Scan for the cell matching the given text and deliver its (X, Y) coordinate at center. 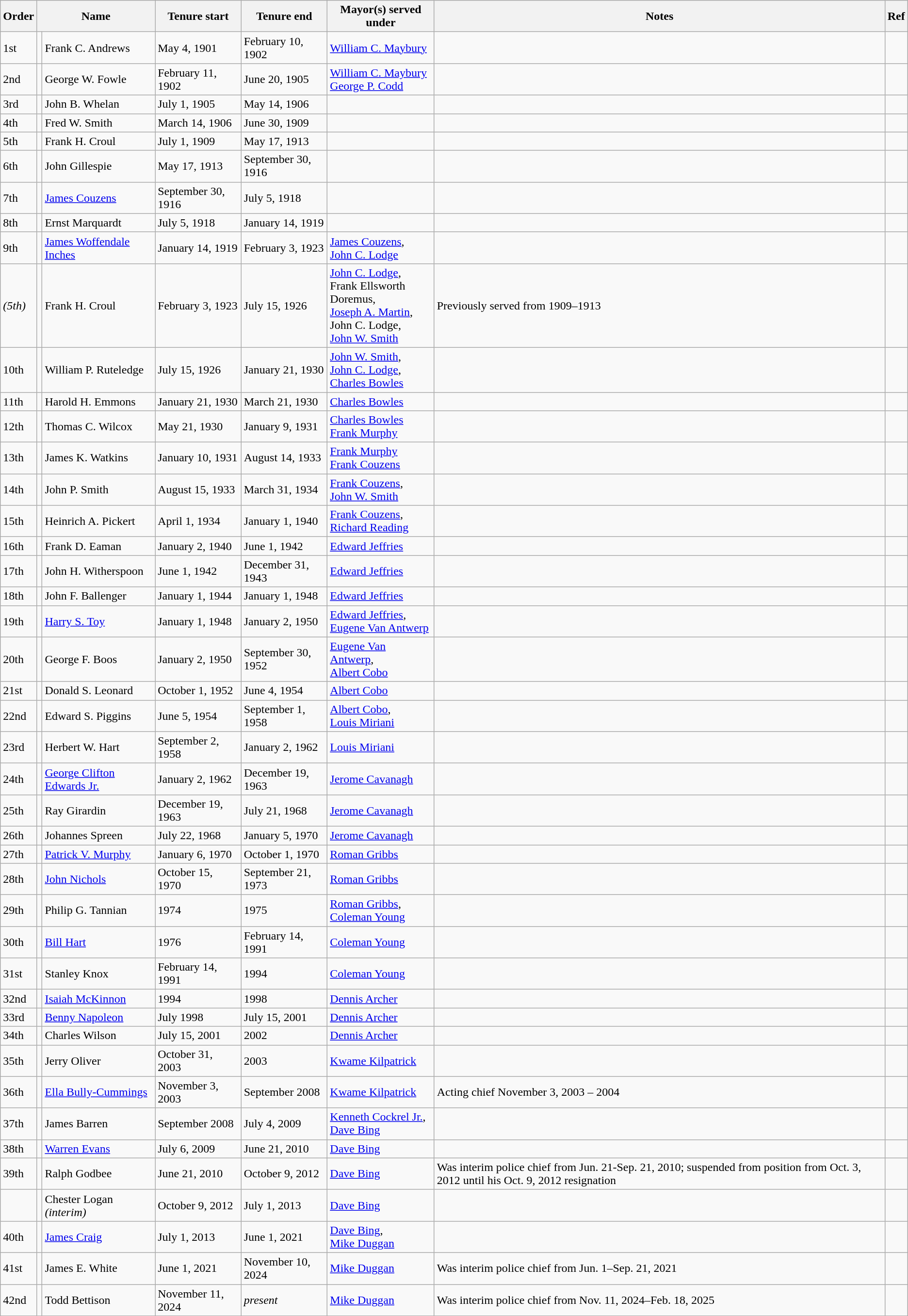
October 1, 1952 (198, 691)
13th (18, 458)
2002 (284, 1036)
Was interim police chief from Jun. 21-Sep. 21, 2010; suspended from position from Oct. 3, 2012 until his Oct. 9, 2012 resignation (660, 1174)
Previously served from 1909–1913 (660, 306)
John H. Witherspoon (99, 571)
William C. MayburyGeorge P. Codd (381, 80)
Eugene Van Antwerp,Albert Cobo (381, 659)
2nd (18, 80)
36th (18, 1092)
James Barren (99, 1123)
Herbert W. Hart (99, 747)
Notes (660, 16)
June 4, 1954 (284, 691)
41st (18, 1268)
Frank MurphyFrank Couzens (381, 458)
26th (18, 835)
39th (18, 1174)
December 31, 1943 (284, 571)
July 6, 2009 (198, 1149)
William P. Ruteledge (99, 370)
Name (96, 16)
Benny Napoleon (99, 1017)
March 14, 1906 (198, 123)
Heinrich A. Pickert (99, 521)
Jerry Oliver (99, 1060)
John B. Whelan (99, 104)
Fred W. Smith (99, 123)
14th (18, 490)
16th (18, 546)
June 20, 1905 (284, 80)
November 10, 2024 (284, 1268)
John C. Lodge,Frank Ellsworth Doremus,Joseph A. Martin,John C. Lodge, John W. Smith (381, 306)
John F. Ballenger (99, 596)
October 31, 2003 (198, 1060)
James K. Watkins (99, 458)
4th (18, 123)
Donald S. Leonard (99, 691)
March 21, 1930 (284, 401)
Tenure end (284, 16)
May 21, 1930 (198, 427)
Frank Couzens,John W. Smith (381, 490)
Mayor(s) served under (381, 16)
Chester Logan (interim) (99, 1205)
Dave Bing,Mike Duggan (381, 1237)
September 21, 1973 (284, 879)
Edward S. Piggins (99, 716)
6th (18, 166)
Tenure start (198, 16)
27th (18, 854)
Edward Jeffries,Eugene Van Antwerp (381, 621)
19th (18, 621)
30th (18, 942)
1974 (198, 911)
May 4, 1901 (198, 48)
Todd Bettison (99, 1300)
January 10, 1931 (198, 458)
25th (18, 810)
Was interim police chief from Nov. 11, 2024–Feb. 18, 2025 (660, 1300)
Johannes Spreen (99, 835)
38th (18, 1149)
June 5, 1954 (198, 716)
Philip G. Tannian (99, 911)
Charles Wilson (99, 1036)
31st (18, 974)
George W. Fowle (99, 80)
January 5, 1970 (284, 835)
Ray Girardin (99, 810)
January 9, 1931 (284, 427)
October 15, 1970 (198, 879)
1976 (198, 942)
10th (18, 370)
July 4, 2009 (284, 1123)
Ella Bully-Cummings (99, 1092)
Roman Gribbs,Coleman Young (381, 911)
23rd (18, 747)
32nd (18, 999)
John P. Smith (99, 490)
37th (18, 1123)
November 11, 2024 (198, 1300)
July 1, 1905 (198, 104)
January 2, 1940 (198, 546)
17th (18, 571)
3rd (18, 104)
2003 (284, 1060)
Albert Cobo,Louis Miriani (381, 716)
Ralph Godbee (99, 1174)
Acting chief November 3, 2003 – 2004 (660, 1092)
November 3, 2003 (198, 1092)
35th (18, 1060)
July 21, 1968 (284, 810)
James Couzens (99, 198)
January 6, 1970 (198, 854)
Louis Miriani (381, 747)
September 30, 1952 (284, 659)
1st (18, 48)
June 30, 1909 (284, 123)
Ernst Marquardt (99, 223)
March 31, 1934 (284, 490)
James Couzens,John C. Lodge (381, 247)
William C. Maybury (381, 48)
James E. White (99, 1268)
Charles Bowles (381, 401)
Albert Cobo (381, 691)
1975 (284, 911)
Frank Couzens, Richard Reading (381, 521)
September 1, 1958 (284, 716)
John Nichols (99, 879)
28th (18, 879)
James Craig (99, 1237)
present (284, 1300)
January 1, 1940 (284, 521)
Ref (896, 16)
August 14, 1933 (284, 458)
Frank D. Eaman (99, 546)
John W. Smith,John C. Lodge,Charles Bowles (381, 370)
22nd (18, 716)
Was interim police chief from Jun. 1–Sep. 21, 2021 (660, 1268)
8th (18, 223)
Kenneth Cockrel Jr.,Dave Bing (381, 1123)
Order (18, 16)
(5th) (18, 306)
Thomas C. Wilcox (99, 427)
Warren Evans (99, 1149)
February 10, 1902 (284, 48)
September 2, 1958 (198, 747)
July 22, 1968 (198, 835)
15th (18, 521)
5th (18, 141)
29th (18, 911)
July 1, 1909 (198, 141)
Frank C. Andrews (99, 48)
Harry S. Toy (99, 621)
18th (18, 596)
34th (18, 1036)
11th (18, 401)
George Clifton Edwards Jr. (99, 779)
October 1, 1970 (284, 854)
Stanley Knox (99, 974)
Bill Hart (99, 942)
Harold H. Emmons (99, 401)
1998 (284, 999)
Patrick V. Murphy (99, 854)
Isaiah McKinnon (99, 999)
George F. Boos (99, 659)
12th (18, 427)
21st (18, 691)
9th (18, 247)
James Woffendale Inches (99, 247)
January 1, 1944 (198, 596)
April 1, 1934 (198, 521)
40th (18, 1237)
July 1998 (198, 1017)
February 11, 1902 (198, 80)
7th (18, 198)
20th (18, 659)
24th (18, 779)
42nd (18, 1300)
Charles BowlesFrank Murphy (381, 427)
August 15, 1933 (198, 490)
May 14, 1906 (284, 104)
33rd (18, 1017)
John Gillespie (99, 166)
